Detect which cell encompasses the target text, then output its (X, Y) center coordinate. 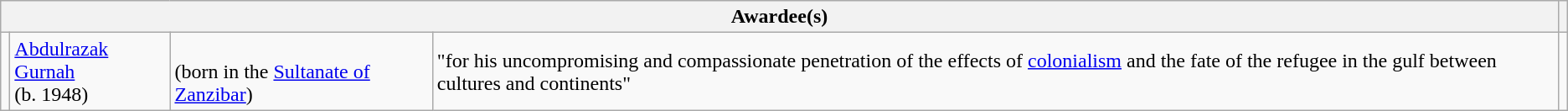
Abdulrazak Gurnah(b. 1948) (90, 71)
(born in the Sultanate of Zanzibar) (302, 71)
Awardee(s) (779, 17)
